Find where the given text appears and provide that cell's center as [x, y] coordinate. 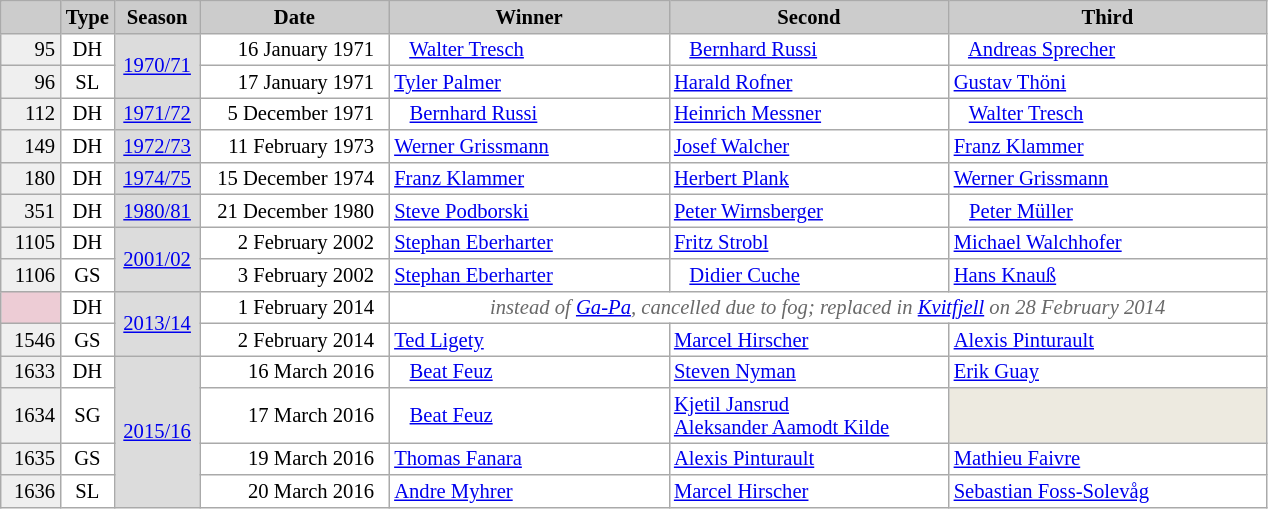
Kjetil Jansrud Aleksander Aamodt Kilde [809, 416]
Hans Knauß [1108, 274]
1980/81 [158, 210]
Ted Ligety [529, 339]
19 March 2016 [295, 458]
Steven Nyman [809, 371]
15 December 1974 [295, 178]
351 [30, 210]
Fritz Strobl [809, 242]
Erik Guay [1108, 371]
2013/14 [158, 323]
1972/73 [158, 146]
Andreas Sprecher [1108, 49]
2001/02 [158, 258]
17 March 2016 [295, 416]
Sebastian Foss-Solevåg [1108, 490]
Peter Wirnsberger [809, 210]
Thomas Fanara [529, 458]
1974/75 [158, 178]
Third [1108, 16]
Peter Müller [1108, 210]
Harald Rofner [809, 81]
2015/16 [158, 431]
SG [88, 416]
Michael Walchhofer [1108, 242]
Josef Walcher [809, 146]
17 January 1971 [295, 81]
16 January 1971 [295, 49]
Heinrich Messner [809, 113]
1634 [30, 416]
112 [30, 113]
instead of Ga-Pa, cancelled due to fog; replaced in Kvitfjell on 28 February 2014 [828, 307]
Date [295, 16]
20 March 2016 [295, 490]
11 February 1973 [295, 146]
Andre Myhrer [529, 490]
Winner [529, 16]
21 December 1980 [295, 210]
5 December 1971 [295, 113]
1635 [30, 458]
Didier Cuche [809, 274]
3 February 2002 [295, 274]
Tyler Palmer [529, 81]
180 [30, 178]
1105 [30, 242]
1970/71 [158, 65]
Steve Podborski [529, 210]
1633 [30, 371]
149 [30, 146]
2 February 2002 [295, 242]
Season [158, 16]
Mathieu Faivre [1108, 458]
96 [30, 81]
95 [30, 49]
2 February 2014 [295, 339]
Type [88, 16]
1106 [30, 274]
16 March 2016 [295, 371]
Second [809, 16]
1636 [30, 490]
1971/72 [158, 113]
Gustav Thöni [1108, 81]
1546 [30, 339]
1 February 2014 [295, 307]
Herbert Plank [809, 178]
